For the text-containing cell, return its midpoint in [X, Y] coordinate format. 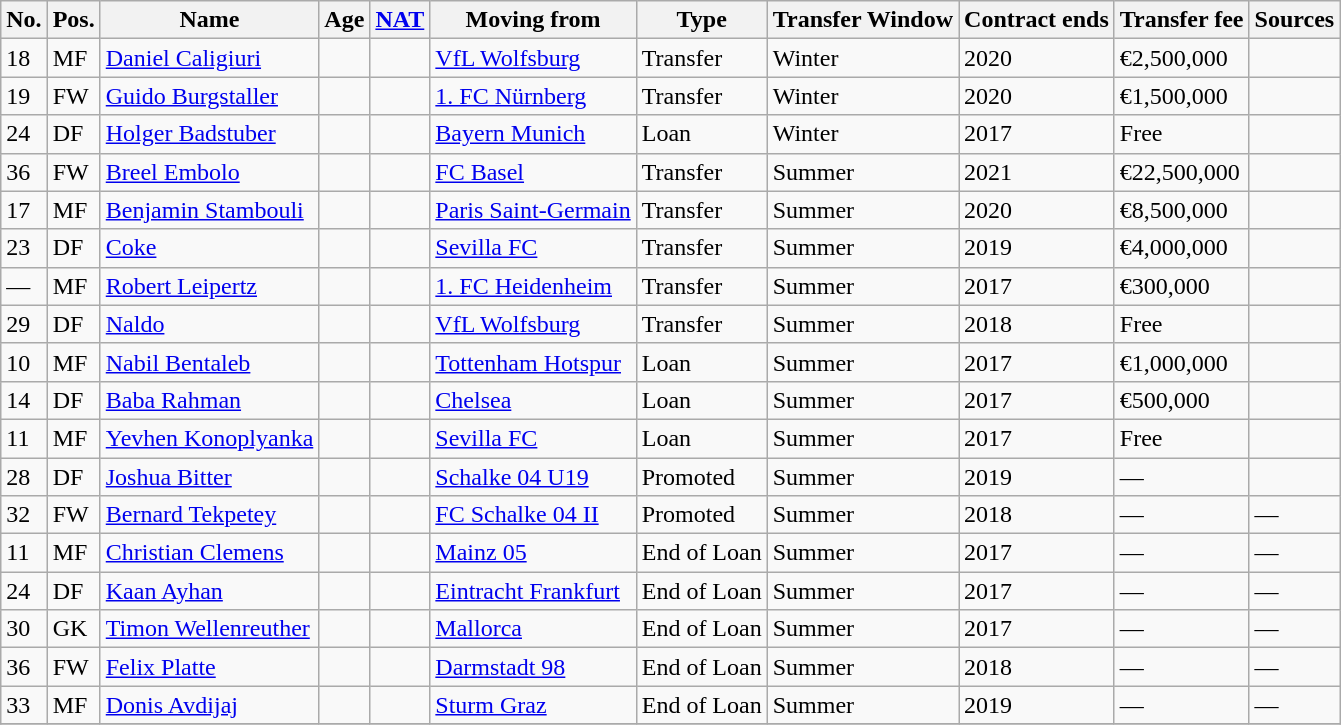
Coke [210, 248]
Mallorca [533, 629]
Bernard Tekpetey [210, 515]
Holger Badstuber [210, 134]
Kaan Ayhan [210, 591]
Naldo [210, 324]
Joshua Bitter [210, 477]
29 [24, 324]
Sources [1294, 20]
18 [24, 58]
€500,000 [1182, 400]
2021 [1037, 172]
€22,500,000 [1182, 172]
€1,500,000 [1182, 96]
Bayern Munich [533, 134]
Contract ends [1037, 20]
Tottenham Hotspur [533, 362]
€4,000,000 [1182, 248]
Name [210, 20]
Type [702, 20]
Yevhen Konoplyanka [210, 438]
Nabil Bentaleb [210, 362]
14 [24, 400]
1. FC Nürnberg [533, 96]
NAT [400, 20]
30 [24, 629]
19 [24, 96]
23 [24, 248]
Felix Platte [210, 667]
1. FC Heidenheim [533, 286]
FC Schalke 04 II [533, 515]
Sturm Graz [533, 705]
Mainz 05 [533, 553]
€2,500,000 [1182, 58]
Darmstadt 98 [533, 667]
FC Basel [533, 172]
€8,500,000 [1182, 210]
Moving from [533, 20]
28 [24, 477]
Transfer Window [862, 20]
Daniel Caligiuri [210, 58]
Baba Rahman [210, 400]
Eintracht Frankfurt [533, 591]
Donis Avdijaj [210, 705]
Age [344, 20]
Robert Leipertz [210, 286]
Chelsea [533, 400]
33 [24, 705]
Christian Clemens [210, 553]
Breel Embolo [210, 172]
17 [24, 210]
GK [74, 629]
Transfer fee [1182, 20]
Guido Burgstaller [210, 96]
Schalke 04 U19 [533, 477]
No. [24, 20]
€300,000 [1182, 286]
Timon Wellenreuther [210, 629]
Pos. [74, 20]
32 [24, 515]
Benjamin Stambouli [210, 210]
10 [24, 362]
€1,000,000 [1182, 362]
Paris Saint-Germain [533, 210]
